Pinpoint the cell where the given text exists, returning its (X, Y) midpoint coordinate. 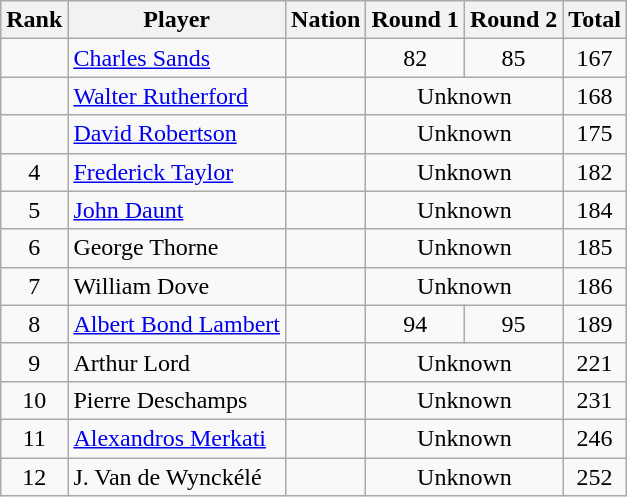
95 (513, 324)
85 (513, 58)
6 (34, 248)
7 (34, 286)
184 (595, 210)
8 (34, 324)
4 (34, 172)
182 (595, 172)
168 (595, 96)
167 (595, 58)
252 (595, 477)
Total (595, 20)
175 (595, 134)
Albert Bond Lambert (177, 324)
J. Van de Wynckélé (177, 477)
221 (595, 362)
John Daunt (177, 210)
186 (595, 286)
189 (595, 324)
5 (34, 210)
10 (34, 400)
Pierre Deschamps (177, 400)
George Thorne (177, 248)
Walter Rutherford (177, 96)
Player (177, 20)
Rank (34, 20)
Nation (326, 20)
Round 2 (513, 20)
Frederick Taylor (177, 172)
11 (34, 438)
94 (415, 324)
82 (415, 58)
231 (595, 400)
Charles Sands (177, 58)
185 (595, 248)
William Dove (177, 286)
246 (595, 438)
Alexandros Merkati (177, 438)
David Robertson (177, 134)
Arthur Lord (177, 362)
12 (34, 477)
9 (34, 362)
Round 1 (415, 20)
